Capture the cell that displays the provided text and extract its (x, y) central coordinate. 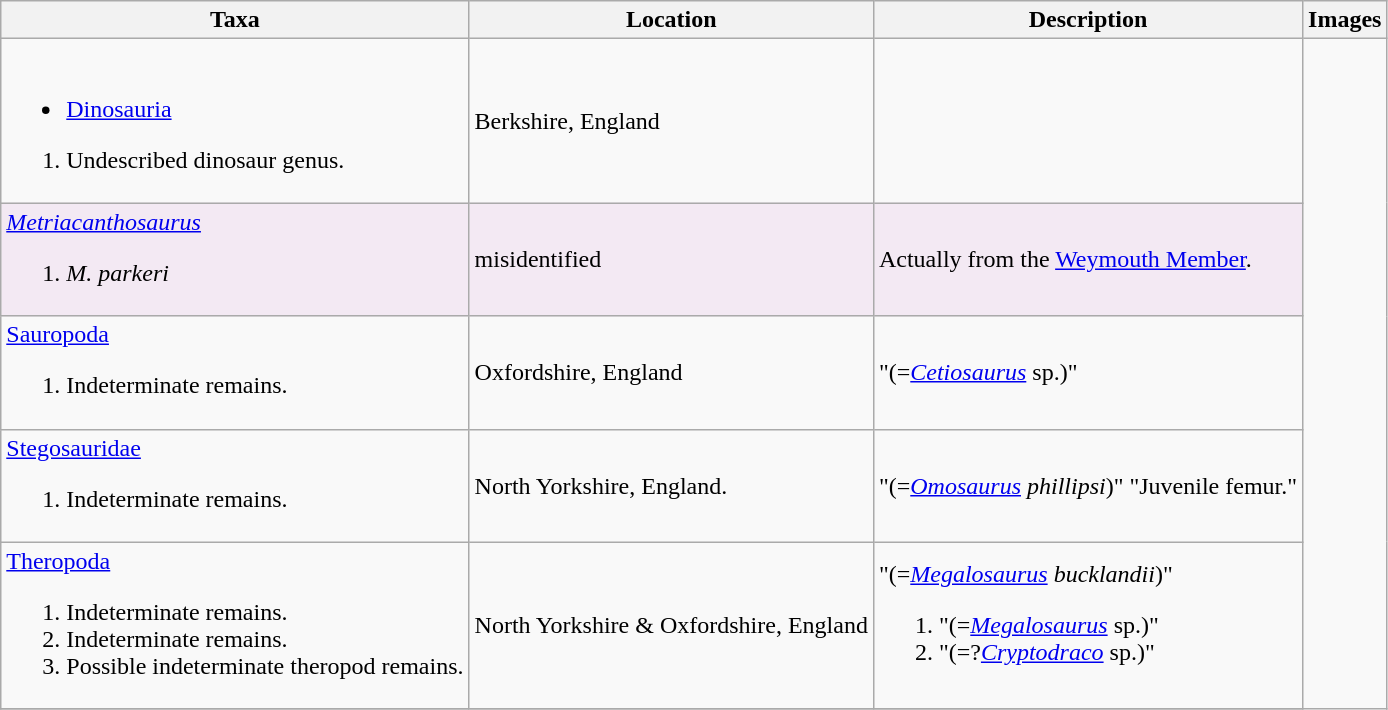
MetriacanthosaurusM. parkeri (235, 260)
Actually from the Weymouth Member. (1088, 260)
SauropodaIndeterminate remains. (235, 372)
Taxa (235, 20)
"(=Megalosaurus bucklandii)""(=Megalosaurus sp.)""(=?Cryptodraco sp.)" (1088, 626)
misidentified (671, 260)
North Yorkshire & Oxfordshire, England (671, 626)
"(=Cetiosaurus sp.)" (1088, 372)
Berkshire, England (671, 121)
DinosauriaUndescribed dinosaur genus. (235, 121)
TheropodaIndeterminate remains.Indeterminate remains.Possible indeterminate theropod remains. (235, 626)
North Yorkshire, England. (671, 486)
"(=Omosaurus phillipsi)" "Juvenile femur." (1088, 486)
Location (671, 20)
StegosauridaeIndeterminate remains. (235, 486)
Images (1345, 20)
Oxfordshire, England (671, 372)
Description (1088, 20)
